Determine the [X, Y] coordinate at the center of the cell enclosing the given text.  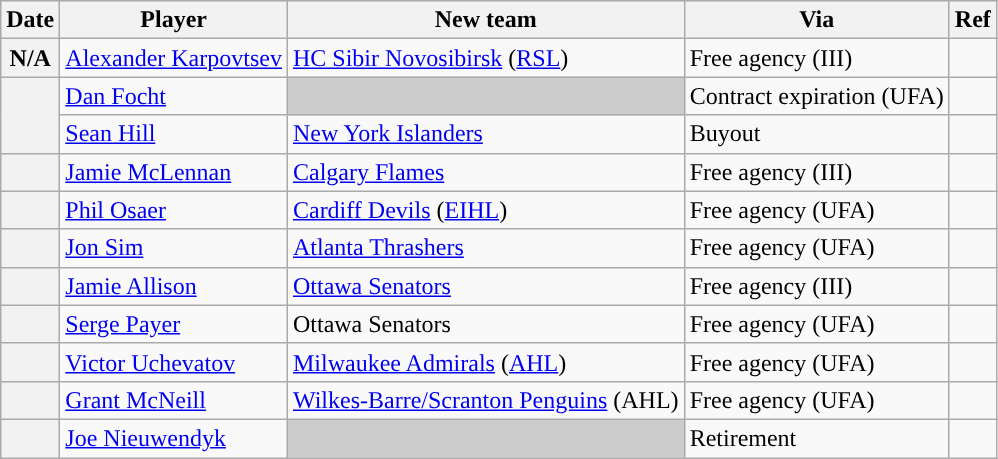
New York Islanders [486, 134]
Calgary Flames [486, 172]
Sean Hill [174, 134]
Cardiff Devils (EIHL) [486, 210]
Via [816, 20]
Ref [972, 20]
Phil Osaer [174, 210]
Jamie Allison [174, 286]
Date [30, 20]
Victor Uchevatov [174, 362]
Contract expiration (UFA) [816, 96]
Retirement [816, 438]
Milwaukee Admirals (AHL) [486, 362]
Joe Nieuwendyk [174, 438]
Atlanta Thrashers [486, 248]
N/A [30, 58]
Wilkes-Barre/Scranton Penguins (AHL) [486, 400]
Jon Sim [174, 248]
Jamie McLennan [174, 172]
Buyout [816, 134]
Alexander Karpovtsev [174, 58]
New team [486, 20]
Grant McNeill [174, 400]
HC Sibir Novosibirsk (RSL) [486, 58]
Player [174, 20]
Serge Payer [174, 324]
Dan Focht [174, 96]
